Locate the cell with the specified text and output its [x, y] center coordinate. 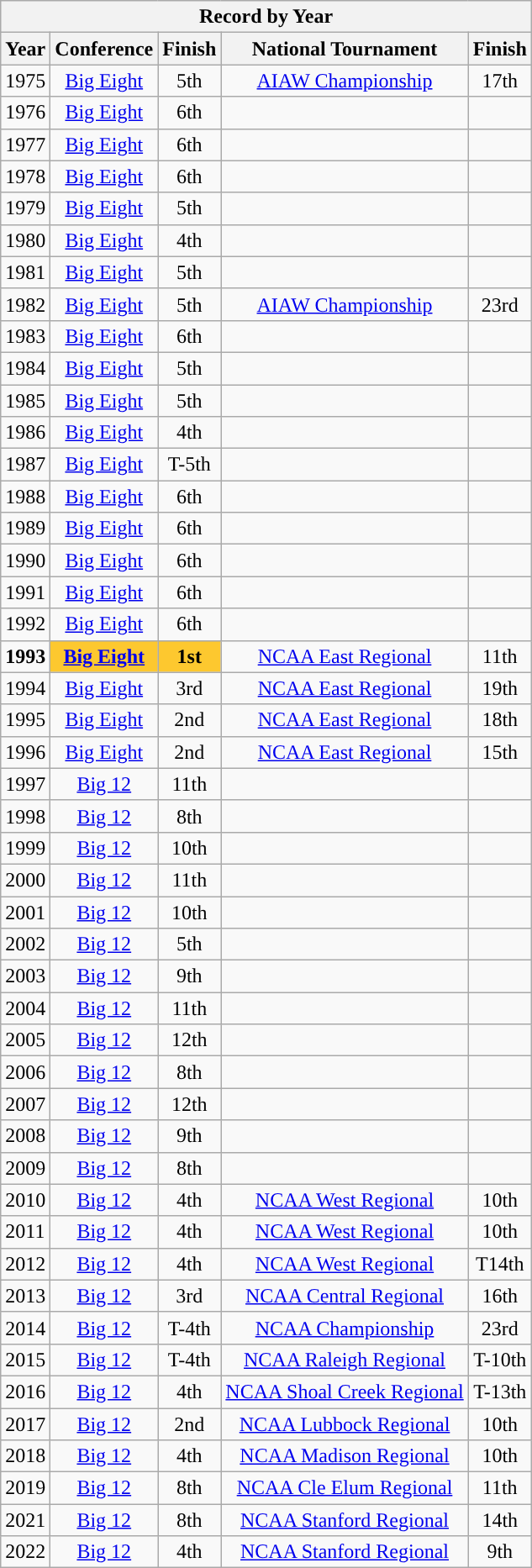
1994 [25, 688]
Record by Year [266, 17]
Conference [104, 49]
1980 [25, 240]
1981 [25, 272]
NCAA Madison Regional [345, 1456]
2022 [25, 1552]
2009 [25, 1168]
1991 [25, 592]
1982 [25, 304]
2019 [25, 1488]
NCAA Lubbock Regional [345, 1424]
2014 [25, 1328]
NCAA Championship [345, 1328]
1986 [25, 433]
2002 [25, 944]
1978 [25, 176]
NCAA Central Regional [345, 1296]
1975 [25, 81]
18th [499, 720]
1988 [25, 497]
1990 [25, 560]
1976 [25, 113]
1997 [25, 784]
1979 [25, 208]
15th [499, 752]
1987 [25, 465]
1999 [25, 848]
NCAA Raleigh Regional [345, 1360]
2013 [25, 1296]
2001 [25, 912]
17th [499, 81]
1998 [25, 816]
2006 [25, 1072]
NCAA Cle Elum Regional [345, 1488]
2012 [25, 1264]
2000 [25, 880]
T-5th [190, 465]
2017 [25, 1424]
1995 [25, 720]
T14th [499, 1264]
1985 [25, 401]
1989 [25, 529]
2007 [25, 1104]
2008 [25, 1136]
1984 [25, 368]
2005 [25, 1040]
1996 [25, 752]
Year [25, 49]
2018 [25, 1456]
2015 [25, 1360]
2011 [25, 1232]
2016 [25, 1392]
1st [190, 656]
National Tournament [345, 49]
2003 [25, 976]
14th [499, 1520]
2004 [25, 1008]
NCAA Shoal Creek Regional [345, 1392]
19th [499, 688]
1992 [25, 624]
16th [499, 1296]
2010 [25, 1200]
1983 [25, 336]
1977 [25, 145]
1993 [25, 656]
T-13th [499, 1392]
T-10th [499, 1360]
2021 [25, 1520]
